Return the (x, y) coordinate for the center point of the cell that contains the specified text.  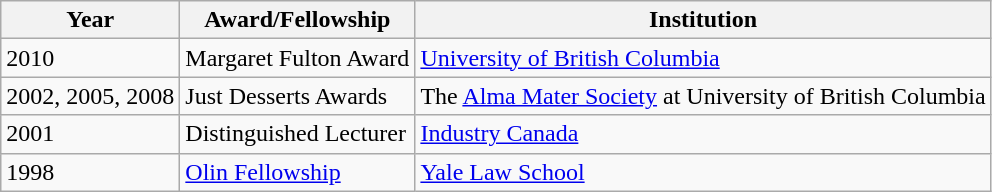
Institution (703, 20)
University of British Columbia (703, 58)
Distinguished Lecturer (298, 134)
Margaret Fulton Award (298, 58)
Olin Fellowship (298, 172)
The Alma Mater Society at University of British Columbia (703, 96)
2001 (90, 134)
2002, 2005, 2008 (90, 96)
Yale Law School (703, 172)
Just Desserts Awards (298, 96)
Year (90, 20)
1998 (90, 172)
2010 (90, 58)
Award/Fellowship (298, 20)
Industry Canada (703, 134)
